Find where the given text appears and provide that cell's center as (x, y) coordinate. 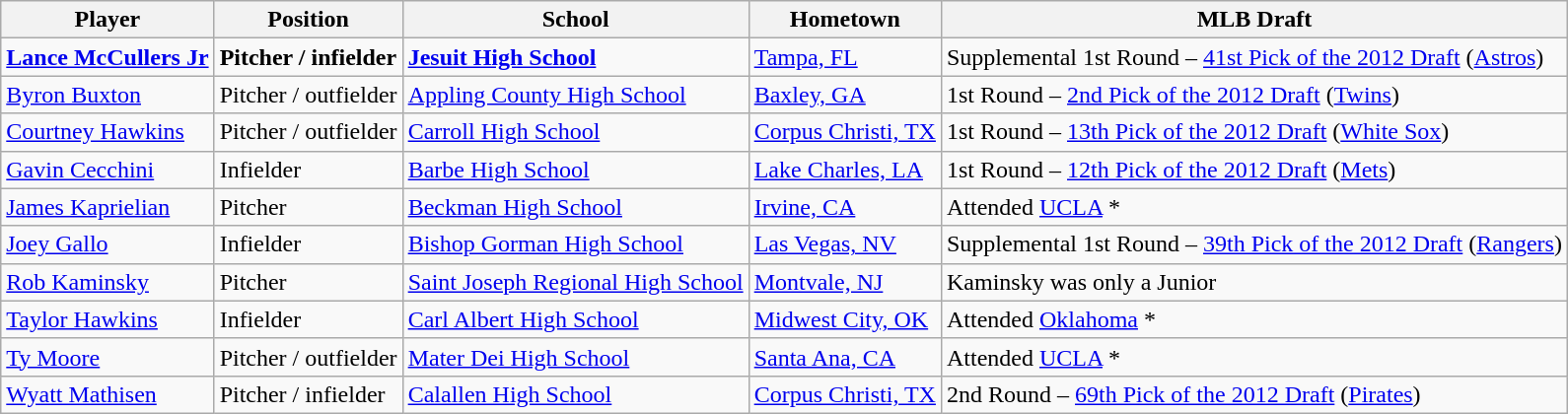
1st Round – 13th Pick of the 2012 Draft (White Sox) (1254, 132)
Irvine, CA (844, 207)
Lake Charles, LA (844, 170)
Wyatt Mathisen (107, 394)
Tampa, FL (844, 57)
Mater Dei High School (576, 357)
Courtney Hawkins (107, 132)
Barbe High School (576, 170)
Kaminsky was only a Junior (1254, 282)
Carroll High School (576, 132)
Montvale, NJ (844, 282)
Rob Kaminsky (107, 282)
Player (107, 20)
Appling County High School (576, 95)
Joey Gallo (107, 244)
Santa Ana, CA (844, 357)
Beckman High School (576, 207)
Attended Oklahoma * (1254, 319)
Gavin Cecchini (107, 170)
2nd Round – 69th Pick of the 2012 Draft (Pirates) (1254, 394)
James Kaprielian (107, 207)
Jesuit High School (576, 57)
Supplemental 1st Round – 41st Pick of the 2012 Draft (Astros) (1254, 57)
Position (308, 20)
Hometown (844, 20)
Byron Buxton (107, 95)
Saint Joseph Regional High School (576, 282)
Baxley, GA (844, 95)
Carl Albert High School (576, 319)
1st Round – 2nd Pick of the 2012 Draft (Twins) (1254, 95)
Bishop Gorman High School (576, 244)
Supplemental 1st Round – 39th Pick of the 2012 Draft (Rangers) (1254, 244)
Taylor Hawkins (107, 319)
Las Vegas, NV (844, 244)
Calallen High School (576, 394)
School (576, 20)
Lance McCullers Jr (107, 57)
Ty Moore (107, 357)
Midwest City, OK (844, 319)
1st Round – 12th Pick of the 2012 Draft (Mets) (1254, 170)
MLB Draft (1254, 20)
